Output the (X, Y) coordinate of the center of the cell containing the given text.  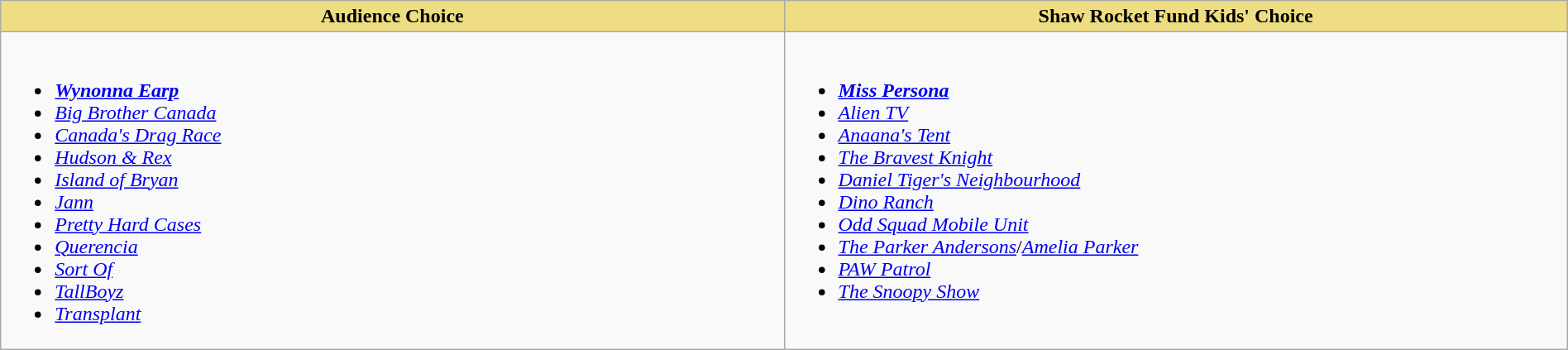
Wynonna EarpBig Brother CanadaCanada's Drag RaceHudson & RexIsland of BryanJannPretty Hard CasesQuerenciaSort OfTallBoyzTransplant (392, 190)
Shaw Rocket Fund Kids' Choice (1176, 17)
Audience Choice (392, 17)
